Provide the [x, y] coordinate of the cell's center where the given text is located.  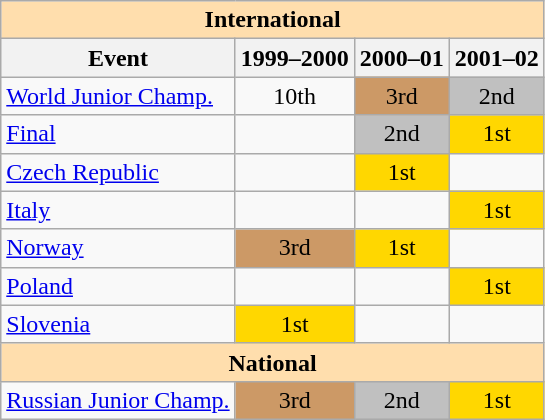
2000–01 [402, 58]
Czech Republic [118, 172]
10th [294, 96]
Russian Junior Champ. [118, 400]
Norway [118, 248]
Slovenia [118, 324]
International [273, 20]
Poland [118, 286]
National [273, 362]
2001–02 [496, 58]
World Junior Champ. [118, 96]
Event [118, 58]
Final [118, 134]
Italy [118, 210]
1999–2000 [294, 58]
